Capture the cell that displays the provided text and extract its [X, Y] central coordinate. 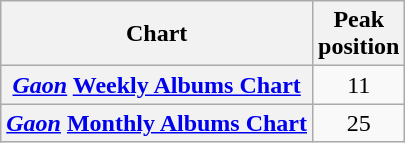
Gaon Weekly Albums Chart [157, 85]
25 [359, 123]
Chart [157, 34]
11 [359, 85]
Peakposition [359, 34]
Gaon Monthly Albums Chart [157, 123]
